Pinpoint the cell where the given text exists, returning its (X, Y) midpoint coordinate. 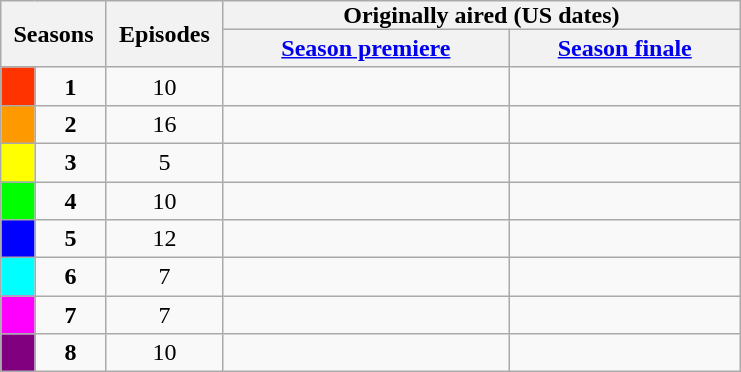
Season finale (624, 48)
2 (70, 124)
Episodes (164, 34)
3 (70, 162)
Season premiere (366, 48)
16 (164, 124)
Seasons (54, 34)
8 (70, 353)
1 (70, 86)
12 (164, 239)
6 (70, 277)
Originally aired (US dates) (481, 15)
4 (70, 201)
